Search for the cell housing the specified text and yield its [X, Y] center coordinate. 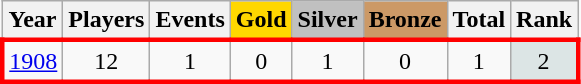
2 [544, 60]
Gold [261, 21]
Events [190, 21]
Players [106, 21]
Rank [544, 21]
12 [106, 60]
1908 [32, 60]
Silver [328, 21]
Bronze [405, 21]
Total [479, 21]
Year [32, 21]
